Search for the cell housing the specified text and yield its [X, Y] center coordinate. 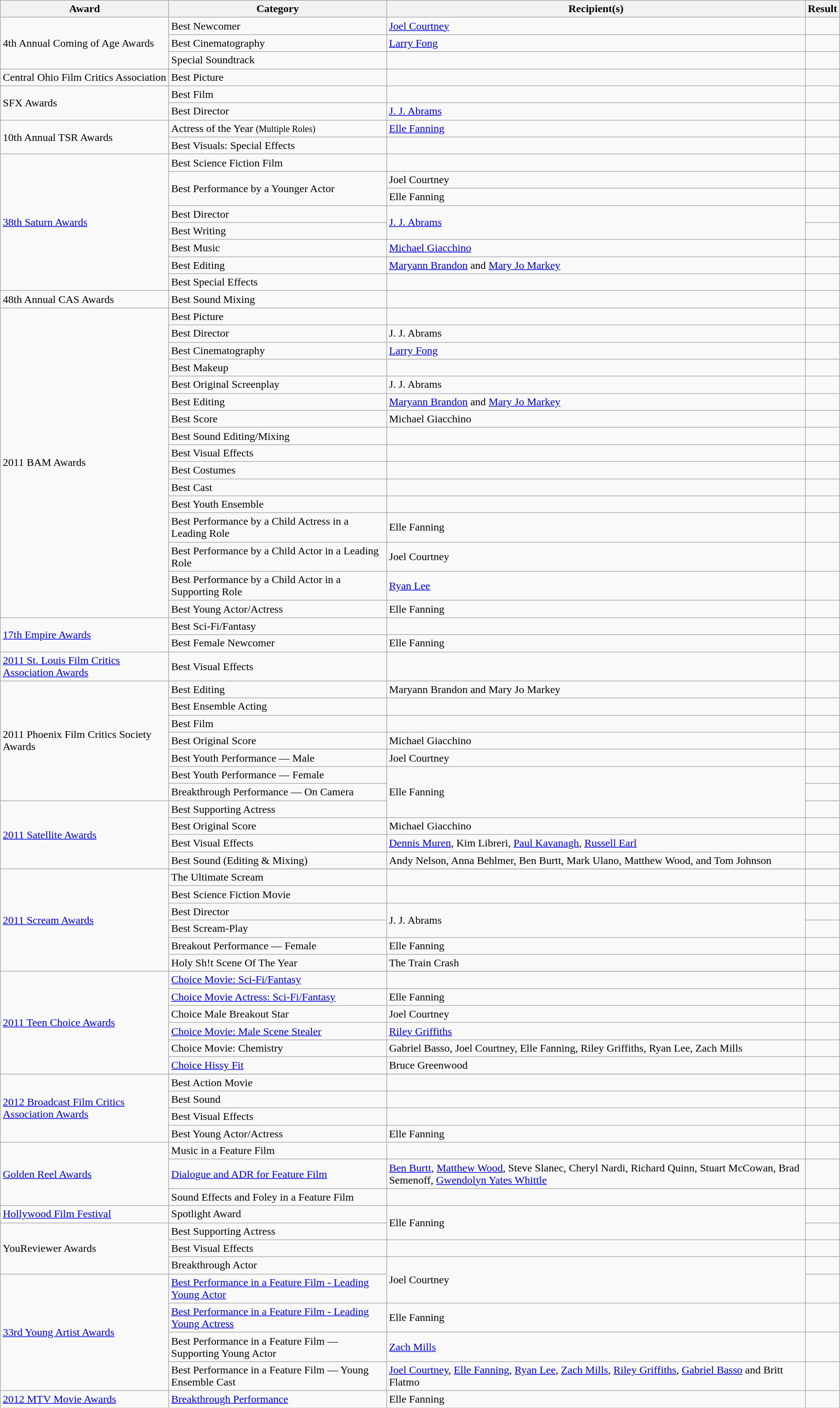
Andy Nelson, Anna Behlmer, Ben Burtt, Mark Ulano, Matthew Wood, and Tom Johnson [596, 860]
Joel Courtney, Elle Fanning, Ryan Lee, Zach Mills, Riley Griffiths, Gabriel Basso and Britt Flatmo [596, 1376]
Golden Reel Awards [84, 1174]
Best Sci-Fi/Fantasy [277, 626]
Choice Movie: Chemistry [277, 1048]
Hollywood Film Festival [84, 1214]
The Train Crash [596, 963]
Best Performance in a Feature Film — Supporting Young Actor [277, 1347]
Dennis Muren, Kim Libreri, Paul Kavanagh, Russell Earl [596, 843]
Choice Hissy Fit [277, 1065]
The Ultimate Scream [277, 877]
Gabriel Basso, Joel Courtney, Elle Fanning, Riley Griffiths, Ryan Lee, Zach Mills [596, 1048]
2011 Teen Choice Awards [84, 1022]
Music in a Feature Film [277, 1151]
Choice Male Breakout Star [277, 1014]
2012 Broadcast Film Critics Association Awards [84, 1108]
38th Saturn Awards [84, 222]
2011 St. Louis Film Critics Association Awards [84, 666]
Recipient(s) [596, 9]
Best Makeup [277, 368]
4th Annual Coming of Age Awards [84, 43]
17th Empire Awards [84, 635]
Best Performance in a Feature Film — Young Ensemble Cast [277, 1376]
YouReviewer Awards [84, 1248]
Best Sound Mixing [277, 299]
2011 Satellite Awards [84, 835]
Best Sound (Editing & Mixing) [277, 860]
Holy Sh!t Scene Of The Year [277, 963]
Best Female Newcomer [277, 643]
10th Annual TSR Awards [84, 137]
Central Ohio Film Critics Association [84, 77]
Sound Effects and Foley in a Feature Film [277, 1197]
48th Annual CAS Awards [84, 299]
Best Performance by a Child Actor in a Leading Role [277, 557]
Choice Movie: Sci-Fi/Fantasy [277, 980]
Choice Movie: Male Scene Stealer [277, 1031]
Zach Mills [596, 1347]
Best Action Movie [277, 1082]
Category [277, 9]
Dialogue and ADR for Feature Film [277, 1174]
Best Performance by a Younger Actor [277, 188]
Best Performance by a Child Actress in a Leading Role [277, 528]
Choice Movie Actress: Sci-Fi/Fantasy [277, 997]
33rd Young Artist Awards [84, 1332]
2012 MTV Movie Awards [84, 1399]
Best Sound [277, 1100]
2011 BAM Awards [84, 463]
2011 Phoenix Film Critics Society Awards [84, 741]
Best Performance in a Feature Film - Leading Young Actor [277, 1288]
Breakthrough Performance — On Camera [277, 792]
Ben Burtt, Matthew Wood, Steve Slanec, Cheryl Nardi, Richard Quinn, Stuart McCowan, Brad Semenoff, Gwendolyn Yates Whittle [596, 1174]
Best Special Effects [277, 282]
Best Youth Performance — Male [277, 758]
Ryan Lee [596, 586]
Breakthrough Actor [277, 1265]
Best Youth Ensemble [277, 504]
Result [822, 9]
Best Performance by a Child Actor in a Supporting Role [277, 586]
Best Science Fiction Movie [277, 895]
SFX Awards [84, 103]
Award [84, 9]
Riley Griffiths [596, 1031]
Breakout Performance — Female [277, 946]
Best Performance in a Feature Film - Leading Young Actress [277, 1318]
Best Ensemble Acting [277, 706]
Best Newcomer [277, 26]
Best Cast [277, 487]
Best Costumes [277, 470]
Special Soundtrack [277, 60]
Breakthrough Performance [277, 1399]
Best Science Fiction Film [277, 162]
Spotlight Award [277, 1214]
Best Visuals: Special Effects [277, 145]
Best Youth Performance — Female [277, 775]
Best Scream-Play [277, 929]
Bruce Greenwood [596, 1065]
2011 Scream Awards [84, 920]
Best Writing [277, 231]
Best Original Screenplay [277, 385]
Best Score [277, 419]
Best Sound Editing/Mixing [277, 436]
Best Music [277, 248]
Actress of the Year (Multiple Roles) [277, 128]
